Determine the (x, y) coordinate at the center of the cell enclosing the given text.  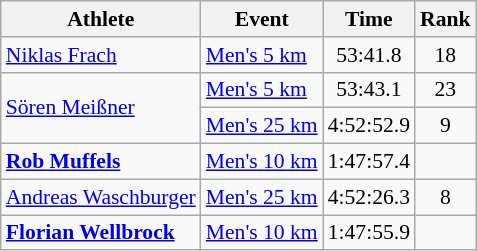
8 (446, 197)
Rob Muffels (101, 162)
1:47:57.4 (369, 162)
Rank (446, 19)
4:52:26.3 (369, 197)
Sören Meißner (101, 108)
53:41.8 (369, 55)
Athlete (101, 19)
Time (369, 19)
23 (446, 90)
Niklas Frach (101, 55)
53:43.1 (369, 90)
Florian Wellbrock (101, 233)
4:52:52.9 (369, 126)
Andreas Waschburger (101, 197)
18 (446, 55)
Event (262, 19)
1:47:55.9 (369, 233)
9 (446, 126)
